Return (x, y) of the center of cell containing provided text 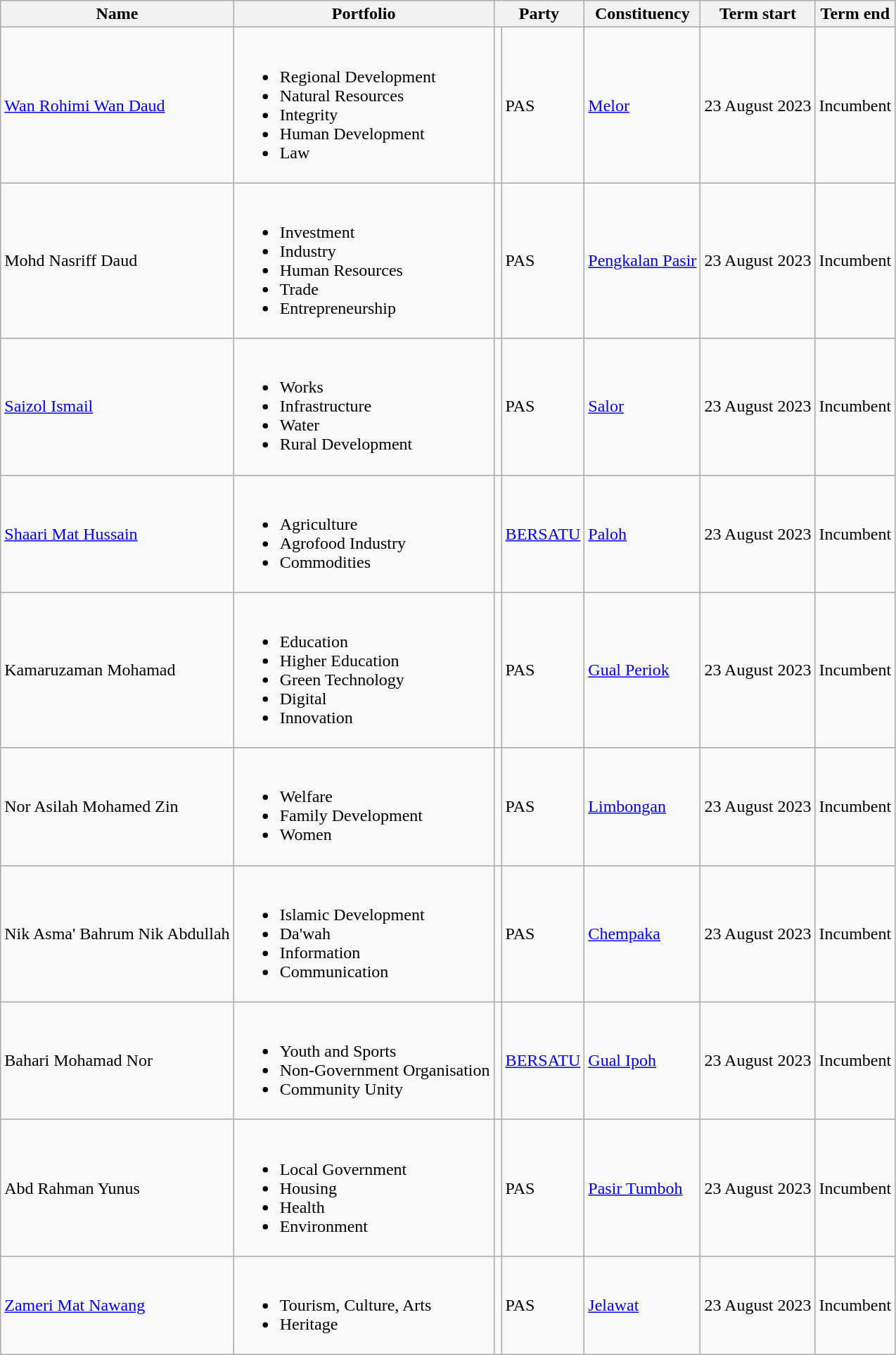
Pengkalan Pasir (643, 260)
Nik Asma' Bahrum Nik Abdullah (117, 934)
Kamaruzaman Mohamad (117, 670)
Saizol Ismail (117, 407)
AgricultureAgrofood IndustryCommodities (364, 533)
Name (117, 14)
InvestmentIndustryHuman ResourcesTradeEntrepreneurship (364, 260)
Youth and SportsNon-Government OrganisationCommunity Unity (364, 1061)
Pasir Tumboh (643, 1188)
Constituency (643, 14)
Term start (758, 14)
Limbongan (643, 806)
Melor (643, 106)
Gual Periok (643, 670)
EducationHigher EducationGreen TechnologyDigitalInnovation (364, 670)
Shaari Mat Hussain (117, 533)
Chempaka (643, 934)
Islamic DevelopmentDa'wahInformationCommunication (364, 934)
Regional DevelopmentNatural ResourcesIntegrityHuman DevelopmentLaw (364, 106)
Local GovernmentHousingHealthEnvironment (364, 1188)
Party (539, 14)
Nor Asilah Mohamed Zin (117, 806)
Abd Rahman Yunus (117, 1188)
Tourism, Culture, ArtsHeritage (364, 1305)
Mohd Nasriff Daud (117, 260)
Zameri Mat Nawang (117, 1305)
WelfareFamily DevelopmentWomen (364, 806)
Paloh (643, 533)
Portfolio (364, 14)
Salor (643, 407)
Gual Ipoh (643, 1061)
Jelawat (643, 1305)
Wan Rohimi Wan Daud (117, 106)
Term end (855, 14)
WorksInfrastructureWaterRural Development (364, 407)
Bahari Mohamad Nor (117, 1061)
